Return the [X, Y] coordinate for the center point of the cell that contains the specified text.  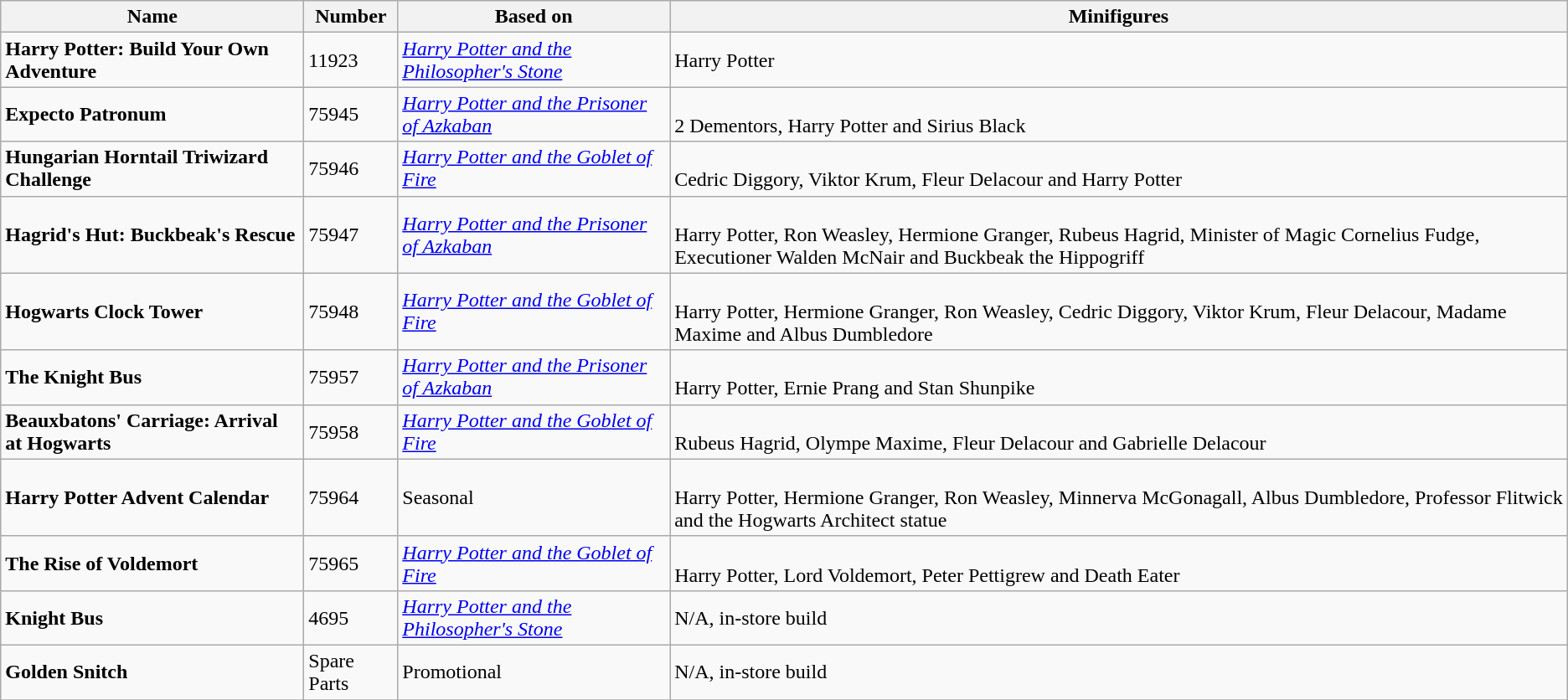
The Rise of Voldemort [152, 563]
Promotional [534, 672]
Harry Potter, Ernie Prang and Stan Shunpike [1119, 377]
75947 [351, 234]
75965 [351, 563]
Harry Potter, Ron Weasley, Hermione Granger, Rubeus Hagrid, Minister of Magic Cornelius Fudge, Executioner Walden McNair and Buckbeak the Hippogriff [1119, 234]
The Knight Bus [152, 377]
Seasonal [534, 497]
75945 [351, 114]
Cedric Diggory, Viktor Krum, Fleur Delacour and Harry Potter [1119, 169]
Hagrid's Hut: Buckbeak's Rescue [152, 234]
Based on [534, 17]
Harry Potter: Build Your Own Adventure [152, 60]
Spare Parts [351, 672]
Minifigures [1119, 17]
75964 [351, 497]
4695 [351, 618]
Golden Snitch [152, 672]
Knight Bus [152, 618]
Hogwarts Clock Tower [152, 311]
75958 [351, 432]
75957 [351, 377]
Harry Potter, Lord Voldemort, Peter Pettigrew and Death Eater [1119, 563]
Hungarian Horntail Triwizard Challenge [152, 169]
Harry Potter [1119, 60]
11923 [351, 60]
Harry Potter, Hermione Granger, Ron Weasley, Cedric Diggory, Viktor Krum, Fleur Delacour, Madame Maxime and Albus Dumbledore [1119, 311]
Rubeus Hagrid, Olympe Maxime, Fleur Delacour and Gabrielle Delacour [1119, 432]
75948 [351, 311]
Harry Potter, Hermione Granger, Ron Weasley, Minnerva McGonagall, Albus Dumbledore, Professor Flitwick and the Hogwarts Architect statue [1119, 497]
Number [351, 17]
2 Dementors, Harry Potter and Sirius Black [1119, 114]
Harry Potter Advent Calendar [152, 497]
Expecto Patronum [152, 114]
Beauxbatons' Carriage: Arrival at Hogwarts [152, 432]
Name [152, 17]
75946 [351, 169]
